For the text-containing cell, return its midpoint in (x, y) coordinate format. 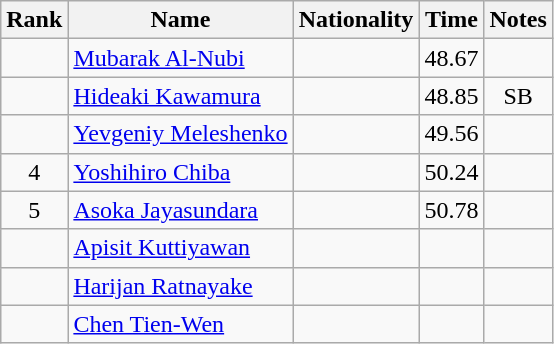
Mubarak Al-Nubi (180, 58)
Chen Tien-Wen (180, 324)
4 (34, 172)
Rank (34, 20)
Asoka Jayasundara (180, 210)
49.56 (452, 134)
Time (452, 20)
Harijan Ratnayake (180, 286)
50.78 (452, 210)
50.24 (452, 172)
Yoshihiro Chiba (180, 172)
Yevgeniy Meleshenko (180, 134)
48.85 (452, 96)
SB (518, 96)
Hideaki Kawamura (180, 96)
Name (180, 20)
Notes (518, 20)
Apisit Kuttiyawan (180, 248)
Nationality (356, 20)
5 (34, 210)
48.67 (452, 58)
